Return (X, Y) of the center of cell containing provided text 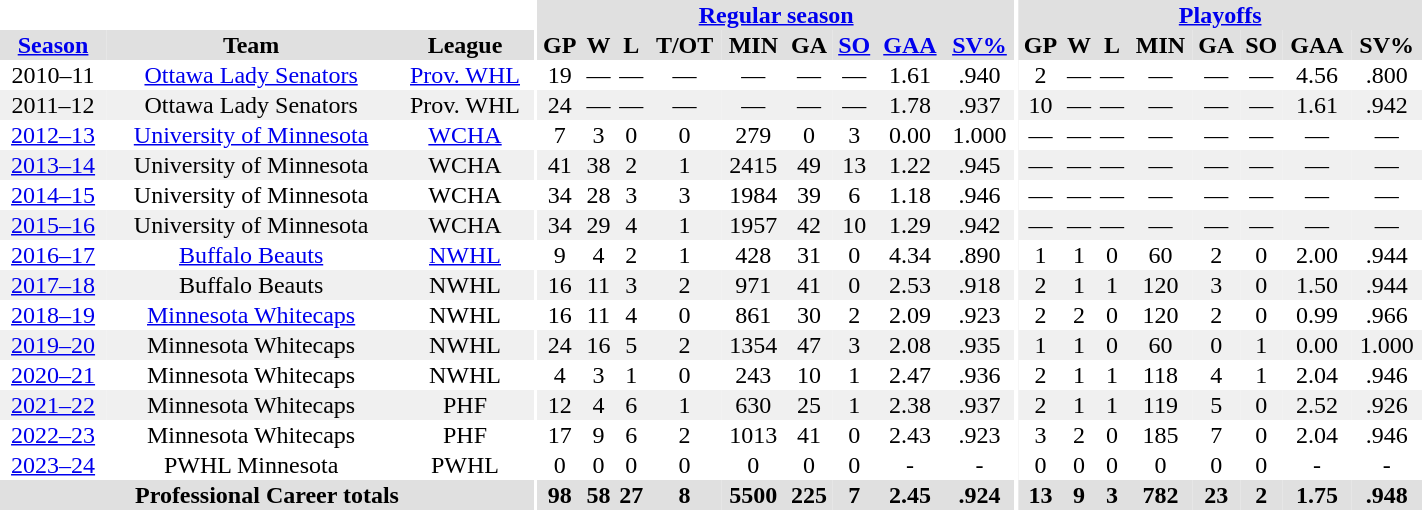
25 (809, 405)
5500 (753, 495)
49 (809, 165)
2.45 (910, 495)
861 (753, 315)
30 (809, 315)
2023–24 (53, 465)
.940 (979, 75)
2.08 (910, 345)
.936 (979, 375)
2015–16 (53, 225)
29 (598, 225)
1.75 (1318, 495)
.918 (979, 285)
.945 (979, 165)
428 (753, 255)
31 (809, 255)
1957 (753, 225)
185 (1160, 435)
2.09 (910, 315)
2.52 (1318, 405)
2019–20 (53, 345)
Professional Career totals (267, 495)
42 (809, 225)
2013–14 (53, 165)
1984 (753, 195)
.924 (979, 495)
39 (809, 195)
28 (598, 195)
279 (753, 135)
.890 (979, 255)
2.00 (1318, 255)
225 (809, 495)
27 (632, 495)
782 (1160, 495)
.800 (1386, 75)
2020–21 (53, 375)
Regular season (776, 15)
2010–11 (53, 75)
2014–15 (53, 195)
1.78 (910, 105)
2022–23 (53, 435)
1.29 (910, 225)
0.99 (1318, 315)
1.22 (910, 165)
2012–13 (53, 135)
2016–17 (53, 255)
2415 (753, 165)
118 (1160, 375)
2021–22 (53, 405)
2.38 (910, 405)
630 (753, 405)
2011–12 (53, 105)
T/OT (685, 45)
2018–19 (53, 315)
971 (753, 285)
2.43 (910, 435)
PWHL Minnesota (251, 465)
23 (1216, 495)
.966 (1386, 315)
2.47 (910, 375)
.926 (1386, 405)
47 (809, 345)
17 (560, 435)
12 (560, 405)
243 (753, 375)
1354 (753, 345)
.935 (979, 345)
4.56 (1318, 75)
4.34 (910, 255)
38 (598, 165)
98 (560, 495)
1.18 (910, 195)
2.53 (910, 285)
19 (560, 75)
Season (53, 45)
2017–18 (53, 285)
Team (251, 45)
58 (598, 495)
PWHL (465, 465)
League (465, 45)
119 (1160, 405)
1013 (753, 435)
Playoffs (1220, 15)
8 (685, 495)
.948 (1386, 495)
1.50 (1318, 285)
